From the cell containing the given text, extract its center point as [x, y] coordinate. 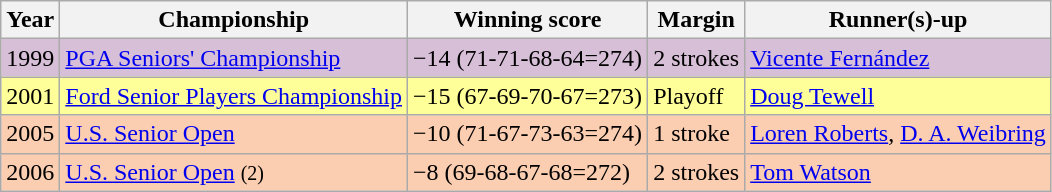
Vicente Fernández [898, 58]
−15 (67-69-70-67=273) [528, 96]
−8 (69-68-67-68=272) [528, 172]
Margin [696, 20]
2006 [30, 172]
Tom Watson [898, 172]
U.S. Senior Open [234, 134]
U.S. Senior Open (2) [234, 172]
Loren Roberts, D. A. Weibring [898, 134]
2005 [30, 134]
Runner(s)-up [898, 20]
Year [30, 20]
1 stroke [696, 134]
Ford Senior Players Championship [234, 96]
PGA Seniors' Championship [234, 58]
1999 [30, 58]
Playoff [696, 96]
Winning score [528, 20]
2001 [30, 96]
−14 (71-71-68-64=274) [528, 58]
Championship [234, 20]
−10 (71-67-73-63=274) [528, 134]
Doug Tewell [898, 96]
